Find where the given text appears and provide that cell's center as (x, y) coordinate. 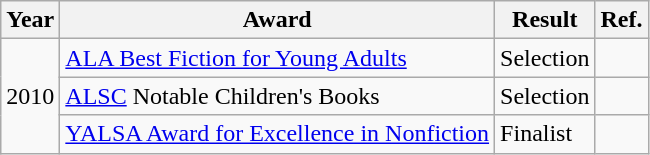
Award (278, 20)
Finalist (545, 134)
YALSA Award for Excellence in Nonfiction (278, 134)
2010 (30, 96)
Result (545, 20)
Ref. (622, 20)
ALSC Notable Children's Books (278, 96)
ALA Best Fiction for Young Adults (278, 58)
Year (30, 20)
